Determine the (x, y) coordinate at the center of the cell enclosing the given text.  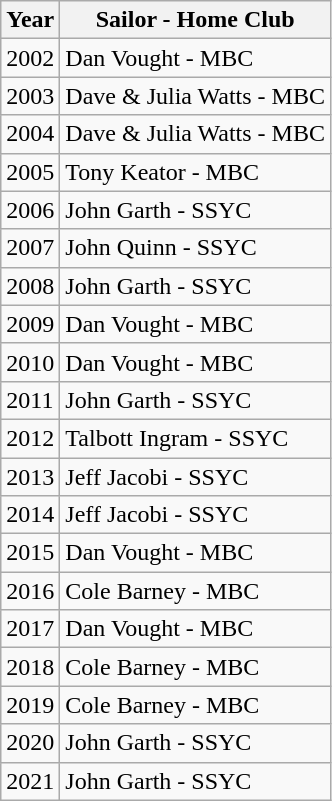
2020 (30, 743)
2005 (30, 172)
2002 (30, 58)
2021 (30, 781)
2010 (30, 362)
2015 (30, 553)
2003 (30, 96)
2007 (30, 248)
2019 (30, 705)
2016 (30, 591)
2004 (30, 134)
2017 (30, 629)
Year (30, 20)
2012 (30, 438)
2014 (30, 515)
Tony Keator - MBC (196, 172)
2008 (30, 286)
2011 (30, 400)
2013 (30, 477)
2018 (30, 667)
2009 (30, 324)
2006 (30, 210)
John Quinn - SSYC (196, 248)
Sailor - Home Club (196, 20)
Talbott Ingram - SSYC (196, 438)
